From the cell containing the given text, extract its center point as (x, y) coordinate. 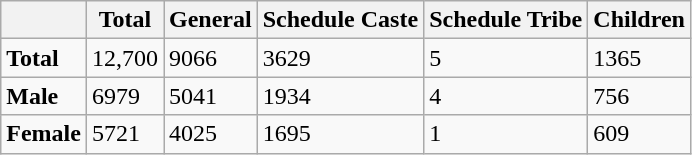
1 (506, 134)
4 (506, 96)
Schedule Tribe (506, 20)
756 (640, 96)
1365 (640, 58)
Children (640, 20)
5 (506, 58)
Male (44, 96)
General (211, 20)
5041 (211, 96)
5721 (124, 134)
9066 (211, 58)
6979 (124, 96)
1695 (340, 134)
609 (640, 134)
4025 (211, 134)
1934 (340, 96)
3629 (340, 58)
Female (44, 134)
Schedule Caste (340, 20)
12,700 (124, 58)
